Search for the cell housing the specified text and yield its (X, Y) center coordinate. 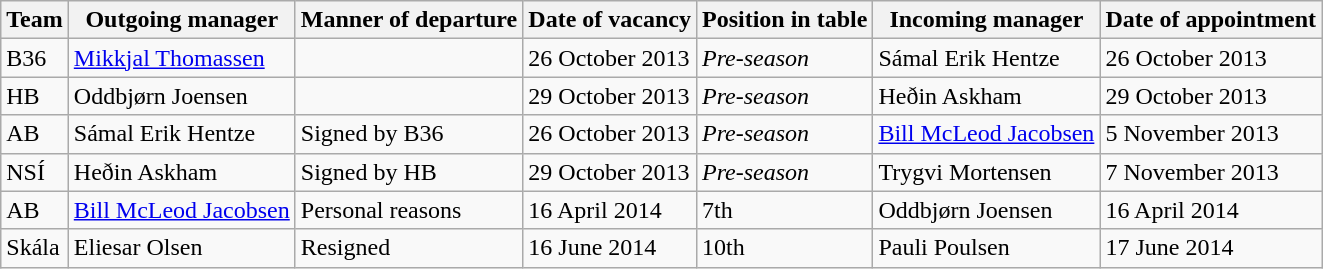
Pauli Poulsen (986, 248)
Trygvi Mortensen (986, 172)
Skála (35, 248)
7th (784, 210)
Incoming manager (986, 20)
Signed by HB (408, 172)
NSÍ (35, 172)
17 June 2014 (1211, 248)
Personal reasons (408, 210)
Mikkjal Thomassen (182, 58)
Manner of departure (408, 20)
Outgoing manager (182, 20)
Date of appointment (1211, 20)
7 November 2013 (1211, 172)
Eliesar Olsen (182, 248)
HB (35, 96)
16 June 2014 (610, 248)
Signed by B36 (408, 134)
Date of vacancy (610, 20)
5 November 2013 (1211, 134)
Team (35, 20)
Position in table (784, 20)
10th (784, 248)
B36 (35, 58)
Resigned (408, 248)
